Provide the [X, Y] coordinate of the cell's center where the given text is located.  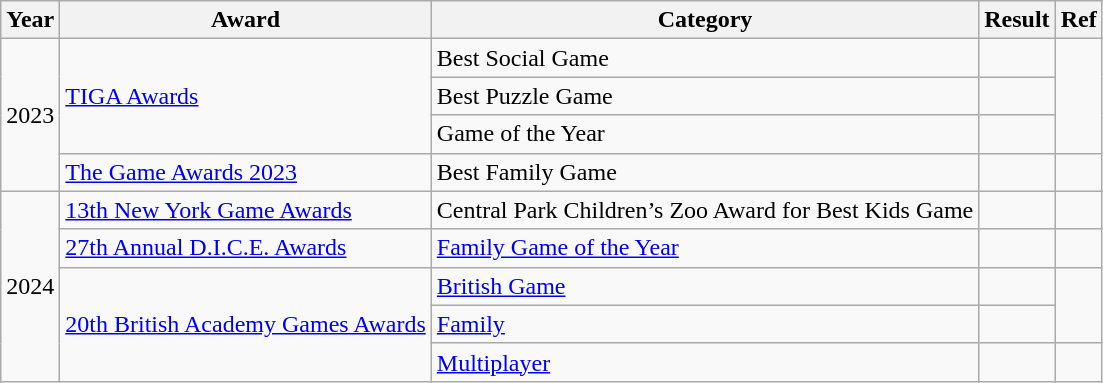
Year [30, 20]
Best Social Game [704, 58]
2024 [30, 286]
Result [1017, 20]
The Game Awards 2023 [246, 172]
Game of the Year [704, 134]
Category [704, 20]
27th Annual D.I.C.E. Awards [246, 248]
Best Family Game [704, 172]
Family Game of the Year [704, 248]
13th New York Game Awards [246, 210]
20th British Academy Games Awards [246, 324]
Family [704, 324]
British Game [704, 286]
Central Park Children’s Zoo Award for Best Kids Game [704, 210]
TIGA Awards [246, 96]
Award [246, 20]
Multiplayer [704, 362]
2023 [30, 115]
Ref [1078, 20]
Best Puzzle Game [704, 96]
